Locate the cell with the specified text and output its [X, Y] center coordinate. 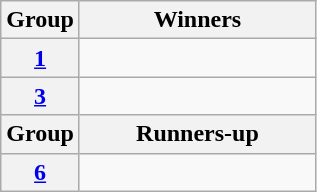
1 [40, 58]
6 [40, 172]
Runners-up [197, 134]
3 [40, 96]
Winners [197, 20]
